Search for the cell housing the specified text and yield its [X, Y] center coordinate. 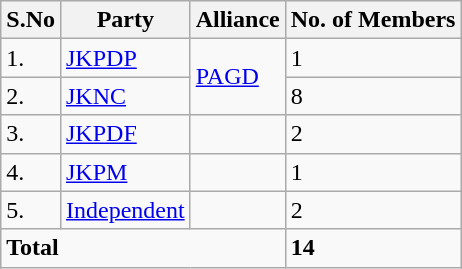
JKPDP [125, 58]
5. [31, 210]
JKNC [125, 96]
1. [31, 58]
4. [31, 172]
2. [31, 96]
8 [373, 96]
Total [143, 248]
14 [373, 248]
Independent [125, 210]
JKPDF [125, 134]
Party [125, 20]
No. of Members [373, 20]
Alliance [238, 20]
PAGD [238, 77]
S.No [31, 20]
JKPM [125, 172]
3. [31, 134]
